Scan for the cell matching the given text and deliver its (x, y) coordinate at center. 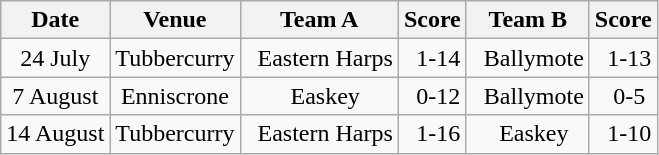
Venue (175, 20)
14 August (56, 134)
1-14 (432, 58)
Team A (319, 20)
Date (56, 20)
1-10 (623, 134)
0-5 (623, 96)
7 August (56, 96)
1-16 (432, 134)
24 July (56, 58)
Enniscrone (175, 96)
1-13 (623, 58)
Team B (528, 20)
0-12 (432, 96)
